Scan for the cell matching the given text and deliver its [X, Y] coordinate at center. 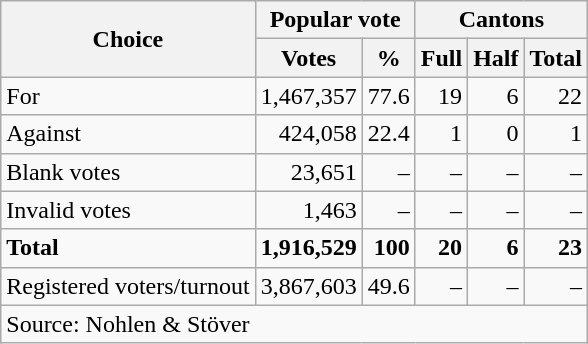
Popular vote [335, 20]
Blank votes [128, 172]
19 [441, 96]
20 [441, 248]
1,463 [308, 210]
1,916,529 [308, 248]
77.6 [388, 96]
Registered voters/turnout [128, 286]
23,651 [308, 172]
% [388, 58]
Invalid votes [128, 210]
49.6 [388, 286]
Full [441, 58]
Cantons [501, 20]
Votes [308, 58]
1,467,357 [308, 96]
Against [128, 134]
22 [556, 96]
0 [496, 134]
3,867,603 [308, 286]
Source: Nohlen & Stöver [294, 324]
For [128, 96]
100 [388, 248]
Choice [128, 39]
424,058 [308, 134]
22.4 [388, 134]
23 [556, 248]
Half [496, 58]
